Pinpoint the cell where the given text exists, returning its (X, Y) midpoint coordinate. 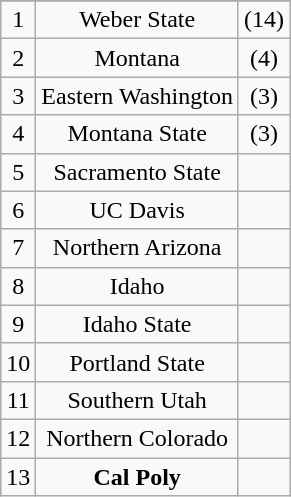
Eastern Washington (138, 96)
Idaho State (138, 324)
(4) (264, 58)
Cal Poly (138, 477)
7 (18, 248)
UC Davis (138, 210)
Montana State (138, 134)
11 (18, 400)
Northern Colorado (138, 438)
8 (18, 286)
4 (18, 134)
6 (18, 210)
(14) (264, 20)
Montana (138, 58)
2 (18, 58)
Northern Arizona (138, 248)
Sacramento State (138, 172)
12 (18, 438)
Idaho (138, 286)
10 (18, 362)
13 (18, 477)
Weber State (138, 20)
Portland State (138, 362)
1 (18, 20)
5 (18, 172)
3 (18, 96)
Southern Utah (138, 400)
9 (18, 324)
